Locate the cell with the specified text and output its [x, y] center coordinate. 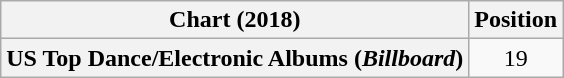
Position [516, 20]
Chart (2018) [235, 20]
US Top Dance/Electronic Albums (Billboard) [235, 58]
19 [516, 58]
